Locate the cell with the specified text and output its (X, Y) center coordinate. 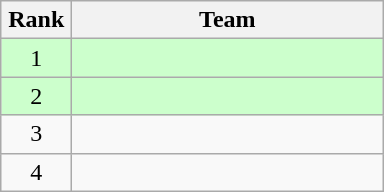
Team (228, 20)
1 (36, 58)
2 (36, 96)
4 (36, 172)
3 (36, 134)
Rank (36, 20)
